Capture the cell that displays the provided text and extract its [X, Y] central coordinate. 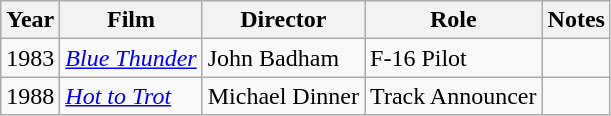
Hot to Trot [131, 96]
Blue Thunder [131, 58]
Year [30, 20]
Director [283, 20]
Notes [576, 20]
1988 [30, 96]
Michael Dinner [283, 96]
Film [131, 20]
1983 [30, 58]
Role [454, 20]
Track Announcer [454, 96]
F-16 Pilot [454, 58]
John Badham [283, 58]
